Identify which cell holds the provided text, then report its [x, y] central coordinate. 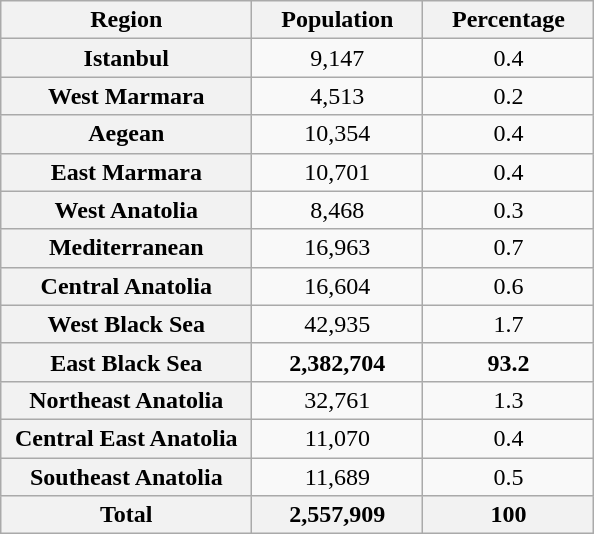
16,604 [338, 286]
Istanbul [126, 58]
Central East Anatolia [126, 438]
10,701 [338, 172]
Northeast Anatolia [126, 400]
0.3 [508, 210]
11,070 [338, 438]
0.5 [508, 477]
1.3 [508, 400]
East Marmara [126, 172]
4,513 [338, 96]
West Marmara [126, 96]
10,354 [338, 134]
Population [338, 20]
16,963 [338, 248]
9,147 [338, 58]
2,557,909 [338, 515]
42,935 [338, 324]
0.2 [508, 96]
2,382,704 [338, 362]
0.7 [508, 248]
8,468 [338, 210]
32,761 [338, 400]
93.2 [508, 362]
1.7 [508, 324]
Region [126, 20]
Percentage [508, 20]
Central Anatolia [126, 286]
Aegean [126, 134]
Southeast Anatolia [126, 477]
100 [508, 515]
0.6 [508, 286]
West Anatolia [126, 210]
Total [126, 515]
West Black Sea [126, 324]
Mediterranean [126, 248]
11,689 [338, 477]
East Black Sea [126, 362]
